Locate the cell with the specified text and output its (X, Y) center coordinate. 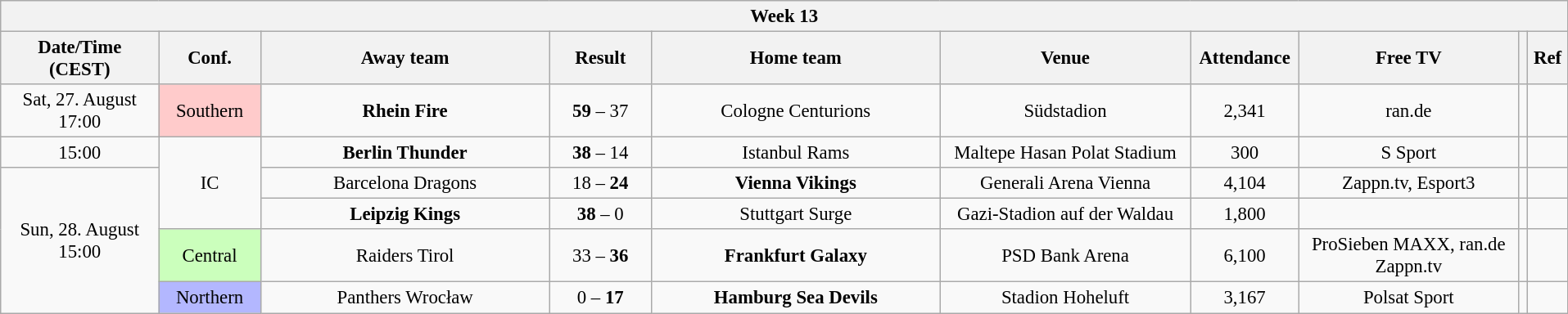
59 – 37 (601, 111)
Panthers Wrocław (404, 298)
Southern (210, 111)
Südstadion (1065, 111)
300 (1245, 153)
4,104 (1245, 183)
38 – 0 (601, 214)
Hamburg Sea Devils (796, 298)
Frankfurt Galaxy (796, 255)
ProSieben MAXX, ran.deZappn.tv (1408, 255)
2,341 (1245, 111)
Week 13 (784, 16)
Cologne Centurions (796, 111)
Sun, 28. August15:00 (80, 240)
Result (601, 59)
3,167 (1245, 298)
Northern (210, 298)
Venue (1065, 59)
Date/Time (CEST) (80, 59)
15:00 (80, 153)
Rhein Fire (404, 111)
Leipzig Kings (404, 214)
Stuttgart Surge (796, 214)
IC (210, 183)
Polsat Sport (1408, 298)
1,800 (1245, 214)
18 – 24 (601, 183)
Stadion Hoheluft (1065, 298)
Raiders Tirol (404, 255)
38 – 14 (601, 153)
0 – 17 (601, 298)
33 – 36 (601, 255)
Away team (404, 59)
Ref (1548, 59)
Istanbul Rams (796, 153)
Free TV (1408, 59)
Generali Arena Vienna (1065, 183)
Berlin Thunder (404, 153)
S Sport (1408, 153)
Home team (796, 59)
Zappn.tv, Esport3 (1408, 183)
Conf. (210, 59)
6,100 (1245, 255)
Gazi-Stadion auf der Waldau (1065, 214)
PSD Bank Arena (1065, 255)
Central (210, 255)
Attendance (1245, 59)
Sat, 27. August17:00 (80, 111)
ran.de (1408, 111)
Vienna Vikings (796, 183)
Barcelona Dragons (404, 183)
Maltepe Hasan Polat Stadium (1065, 153)
